Identify which cell holds the provided text, then report its (X, Y) central coordinate. 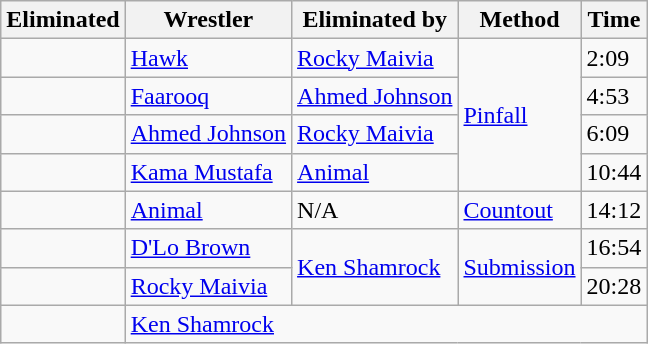
Kama Mustafa (208, 172)
Hawk (208, 58)
20:28 (614, 286)
10:44 (614, 172)
6:09 (614, 134)
Eliminated by (375, 20)
Countout (520, 210)
Method (520, 20)
2:09 (614, 58)
N/A (375, 210)
14:12 (614, 210)
16:54 (614, 248)
Eliminated (63, 20)
Submission (520, 267)
Time (614, 20)
D'Lo Brown (208, 248)
Faarooq (208, 96)
Wrestler (208, 20)
4:53 (614, 96)
Pinfall (520, 115)
